Identify which cell holds the provided text, then report its (x, y) central coordinate. 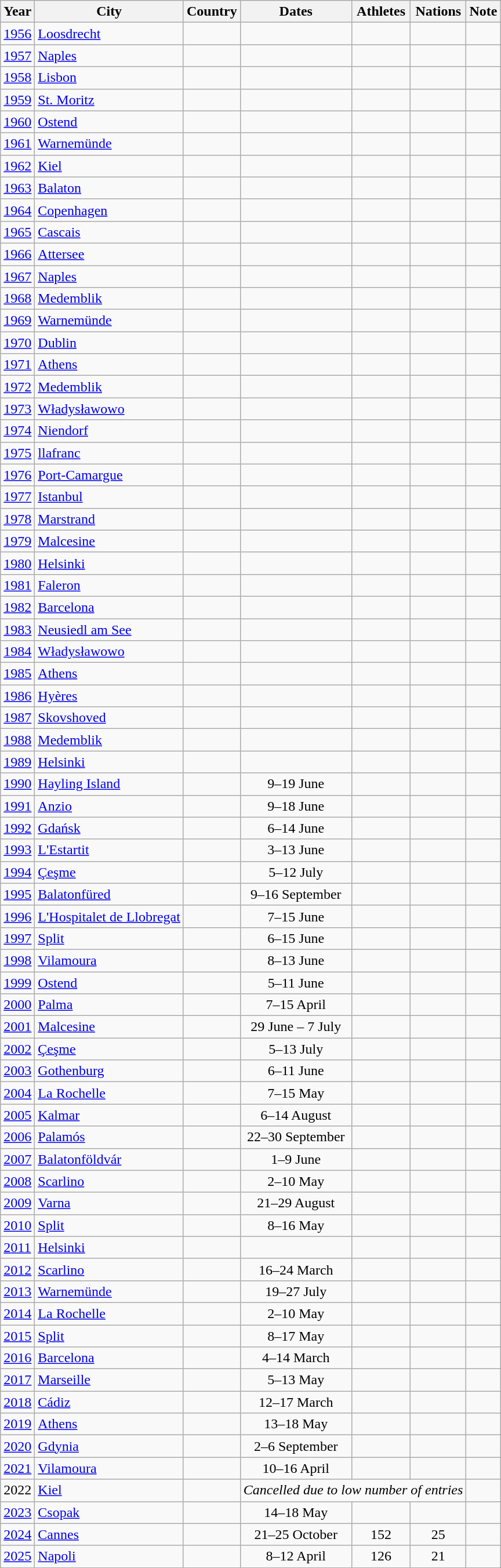
152 (381, 1534)
1960 (17, 122)
9–16 September (296, 894)
21–29 August (296, 1203)
7–15 June (296, 916)
8–17 May (296, 1335)
1970 (17, 343)
2001 (17, 1027)
1962 (17, 166)
29 June – 7 July (296, 1027)
5–11 June (296, 983)
2017 (17, 1380)
Cádiz (109, 1402)
1982 (17, 607)
2004 (17, 1093)
1966 (17, 254)
Port-Camargue (109, 475)
1987 (17, 718)
1964 (17, 210)
6–14 June (296, 828)
Palamós (109, 1137)
2009 (17, 1203)
10–16 April (296, 1468)
1980 (17, 563)
13–18 May (296, 1424)
Cascais (109, 232)
Dates (296, 12)
8–16 May (296, 1225)
1965 (17, 232)
5–12 July (296, 872)
1984 (17, 652)
1986 (17, 696)
1968 (17, 299)
2003 (17, 1071)
1958 (17, 78)
2011 (17, 1247)
1996 (17, 916)
2019 (17, 1424)
7–15 April (296, 1005)
2018 (17, 1402)
1967 (17, 277)
Cancelled due to low number of entries (353, 1490)
Anzio (109, 806)
1975 (17, 453)
7–15 May (296, 1093)
Napoli (109, 1556)
Hyères (109, 696)
1977 (17, 497)
1976 (17, 475)
Athletes (381, 12)
2–6 September (296, 1446)
1992 (17, 828)
2005 (17, 1115)
1985 (17, 674)
Copenhagen (109, 210)
1988 (17, 740)
6–11 June (296, 1071)
1993 (17, 850)
8–12 April (296, 1556)
5–13 July (296, 1049)
1989 (17, 762)
2013 (17, 1291)
1999 (17, 983)
Loosdrecht (109, 34)
2015 (17, 1335)
126 (381, 1556)
21–25 October (296, 1534)
6–15 June (296, 938)
2000 (17, 1005)
Cannes (109, 1534)
Balatonföldvár (109, 1159)
Marstrand (109, 519)
Faleron (109, 585)
1–9 June (296, 1159)
2014 (17, 1313)
Palma (109, 1005)
Istanbul (109, 497)
St. Moritz (109, 100)
Marseille (109, 1380)
2021 (17, 1468)
1956 (17, 34)
1961 (17, 144)
1973 (17, 409)
Hayling Island (109, 784)
Skovshoved (109, 718)
Nations (438, 12)
1974 (17, 431)
9–19 June (296, 784)
1998 (17, 960)
Varna (109, 1203)
14–18 May (296, 1512)
8–13 June (296, 960)
2025 (17, 1556)
2006 (17, 1137)
Kalmar (109, 1115)
2008 (17, 1181)
1995 (17, 894)
Neusiedl am See (109, 629)
1963 (17, 188)
1969 (17, 321)
25 (438, 1534)
2002 (17, 1049)
City (109, 12)
1972 (17, 387)
2007 (17, 1159)
2024 (17, 1534)
Attersee (109, 254)
3–13 June (296, 850)
2010 (17, 1225)
1990 (17, 784)
L'Estartit (109, 850)
1997 (17, 938)
llafranc (109, 453)
1959 (17, 100)
1979 (17, 541)
9–18 June (296, 806)
2022 (17, 1490)
12–17 March (296, 1402)
Balaton (109, 188)
2020 (17, 1446)
Year (17, 12)
1994 (17, 872)
4–14 March (296, 1358)
Gdańsk (109, 828)
L'Hospitalet de Llobregat (109, 916)
1971 (17, 365)
21 (438, 1556)
16–24 March (296, 1269)
1978 (17, 519)
Dublin (109, 343)
Niendorf (109, 431)
1957 (17, 56)
6–14 August (296, 1115)
2012 (17, 1269)
Gothenburg (109, 1071)
Gdynia (109, 1446)
19–27 July (296, 1291)
2023 (17, 1512)
2016 (17, 1358)
Lisbon (109, 78)
1991 (17, 806)
22–30 September (296, 1137)
1983 (17, 629)
Balatonfüred (109, 894)
1981 (17, 585)
Country (212, 12)
Csopak (109, 1512)
Note (484, 12)
5–13 May (296, 1380)
